Scan for the cell matching the given text and deliver its (x, y) coordinate at center. 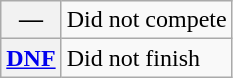
— (31, 20)
DNF (31, 58)
Did not compete (146, 20)
Did not finish (146, 58)
